Find where the given text appears and provide that cell's center as [X, Y] coordinate. 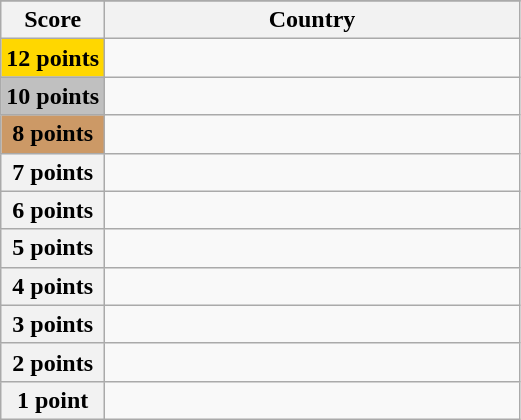
Country [312, 20]
12 points [53, 58]
1 point [53, 400]
4 points [53, 286]
Score [53, 20]
8 points [53, 134]
2 points [53, 362]
7 points [53, 172]
5 points [53, 248]
3 points [53, 324]
6 points [53, 210]
10 points [53, 96]
